For the text-containing cell, return its midpoint in [x, y] coordinate format. 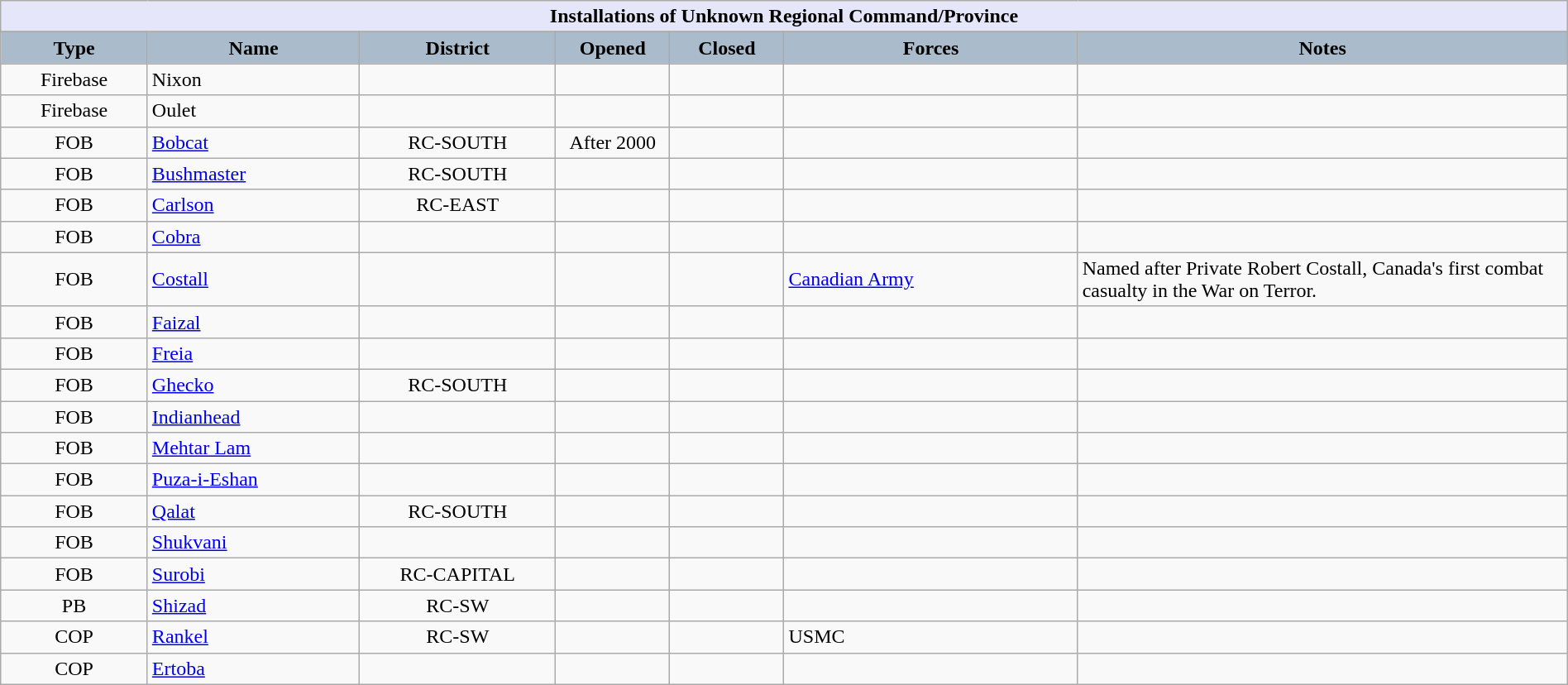
RC-CAPITAL [458, 574]
Qalat [253, 511]
Freia [253, 353]
Shukvani [253, 543]
Mehtar Lam [253, 448]
Forces [931, 48]
Bobcat [253, 142]
Type [74, 48]
Closed [727, 48]
RC-EAST [458, 205]
Costall [253, 280]
Canadian Army [931, 280]
Opened [613, 48]
Puza-i-Eshan [253, 480]
Carlson [253, 205]
Cobra [253, 237]
Ghecko [253, 385]
District [458, 48]
Name [253, 48]
Indianhead [253, 416]
PB [74, 606]
Named after Private Robert Costall, Canada's first combat casualty in the War on Terror. [1322, 280]
Rankel [253, 637]
After 2000 [613, 142]
Shizad [253, 606]
Faizal [253, 322]
Oulet [253, 111]
Nixon [253, 79]
Surobi [253, 574]
Ertoba [253, 668]
Bushmaster [253, 174]
USMC [931, 637]
Notes [1322, 48]
Installations of Unknown Regional Command/Province [784, 17]
